Output the (X, Y) coordinate of the center of the cell containing the given text.  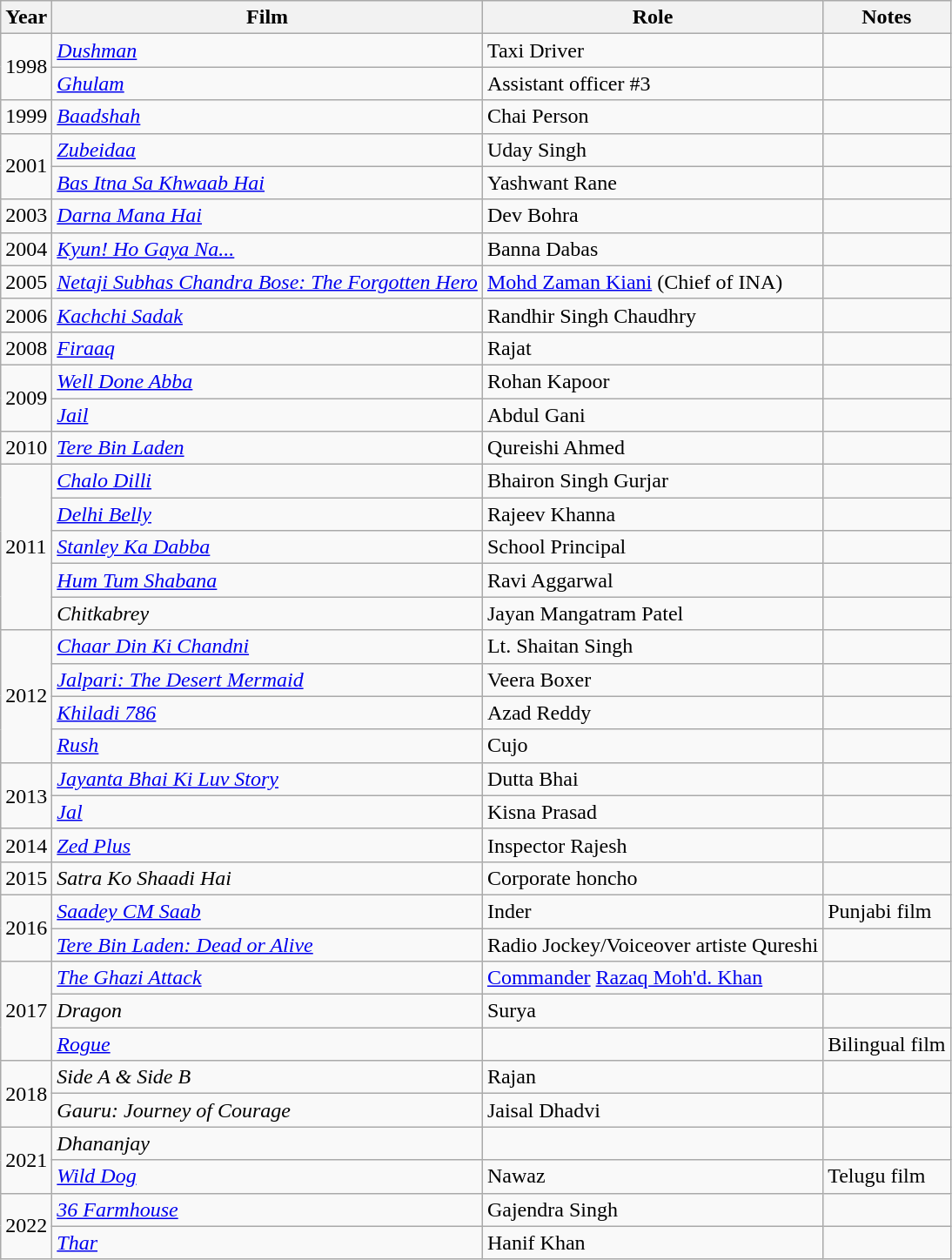
1998 (26, 67)
School Principal (653, 547)
Commander Razaq Moh'd. Khan (653, 978)
2017 (26, 1011)
Chai Person (653, 117)
Abdul Gani (653, 415)
2022 (26, 1226)
Jail (268, 415)
2011 (26, 547)
Bilingual film (887, 1044)
Radio Jockey/Voiceover artiste Qureshi (653, 944)
1999 (26, 117)
Dragon (268, 1011)
Tere Bin Laden: Dead or Alive (268, 944)
Darna Mana Hai (268, 216)
Rajat (653, 348)
Cujo (653, 746)
Gajendra Singh (653, 1210)
Hanif Khan (653, 1243)
Zed Plus (268, 845)
Well Done Abba (268, 381)
Uday Singh (653, 150)
Nawaz (653, 1176)
Side A & Side B (268, 1077)
Rogue (268, 1044)
The Ghazi Attack (268, 978)
Gauru: Journey of Courage (268, 1110)
Surya (653, 1011)
2008 (26, 348)
Saadey CM Saab (268, 911)
Dushman (268, 50)
Wild Dog (268, 1176)
Netaji Subhas Chandra Bose: The Forgotten Hero (268, 282)
Inder (653, 911)
Telugu film (887, 1176)
Tere Bin Laden (268, 448)
Notes (887, 17)
Veera Boxer (653, 680)
2010 (26, 448)
Bas Itna Sa Khwaab Hai (268, 183)
2013 (26, 795)
Hum Tum Shabana (268, 580)
Dutta Bhai (653, 779)
Chalo Dilli (268, 481)
Jayanta Bhai Ki Luv Story (268, 779)
Banna Dabas (653, 249)
Jayan Mangatram Patel (653, 613)
Assistant officer #3 (653, 84)
Punjabi film (887, 911)
Corporate honcho (653, 878)
Rajeev Khanna (653, 514)
2003 (26, 216)
Kisna Prasad (653, 812)
Khiladi 786 (268, 713)
Rajan (653, 1077)
Thar (268, 1243)
Yashwant Rane (653, 183)
Year (26, 17)
2016 (26, 928)
Randhir Singh Chaudhry (653, 315)
Film (268, 17)
Ghulam (268, 84)
Zubeidaa (268, 150)
Kyun! Ho Gaya Na... (268, 249)
Lt. Shaitan Singh (653, 647)
Taxi Driver (653, 50)
Qureishi Ahmed (653, 448)
Chaar Din Ki Chandni (268, 647)
Bhairon Singh Gurjar (653, 481)
2009 (26, 398)
Chitkabrey (268, 613)
2004 (26, 249)
Baadshah (268, 117)
Dev Bohra (653, 216)
Satra Ko Shaadi Hai (268, 878)
2018 (26, 1094)
2012 (26, 696)
Rush (268, 746)
Jalpari: The Desert Mermaid (268, 680)
Jal (268, 812)
Rohan Kapoor (653, 381)
2015 (26, 878)
Jaisal Dhadvi (653, 1110)
2001 (26, 166)
2006 (26, 315)
Role (653, 17)
Delhi Belly (268, 514)
Firaaq (268, 348)
Inspector Rajesh (653, 845)
2005 (26, 282)
Mohd Zaman Kiani (Chief of INA) (653, 282)
Dhananjay (268, 1143)
36 Farmhouse (268, 1210)
Kachchi Sadak (268, 315)
2021 (26, 1160)
2014 (26, 845)
Ravi Aggarwal (653, 580)
Azad Reddy (653, 713)
Stanley Ka Dabba (268, 547)
